Determine the (X, Y) coordinate at the center of the cell enclosing the given text.  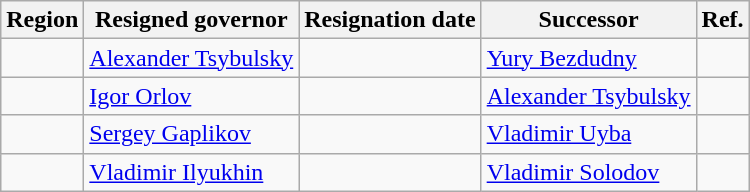
Resigned governor (192, 20)
Ref. (722, 20)
Sergey Gaplikov (192, 134)
Igor Orlov (192, 96)
Yury Bezdudny (588, 58)
Vladimir Solodov (588, 172)
Vladimir Ilyukhin (192, 172)
Region (42, 20)
Successor (588, 20)
Vladimir Uyba (588, 134)
Resignation date (390, 20)
